Provide the [X, Y] coordinate of the cell's center where the given text is located.  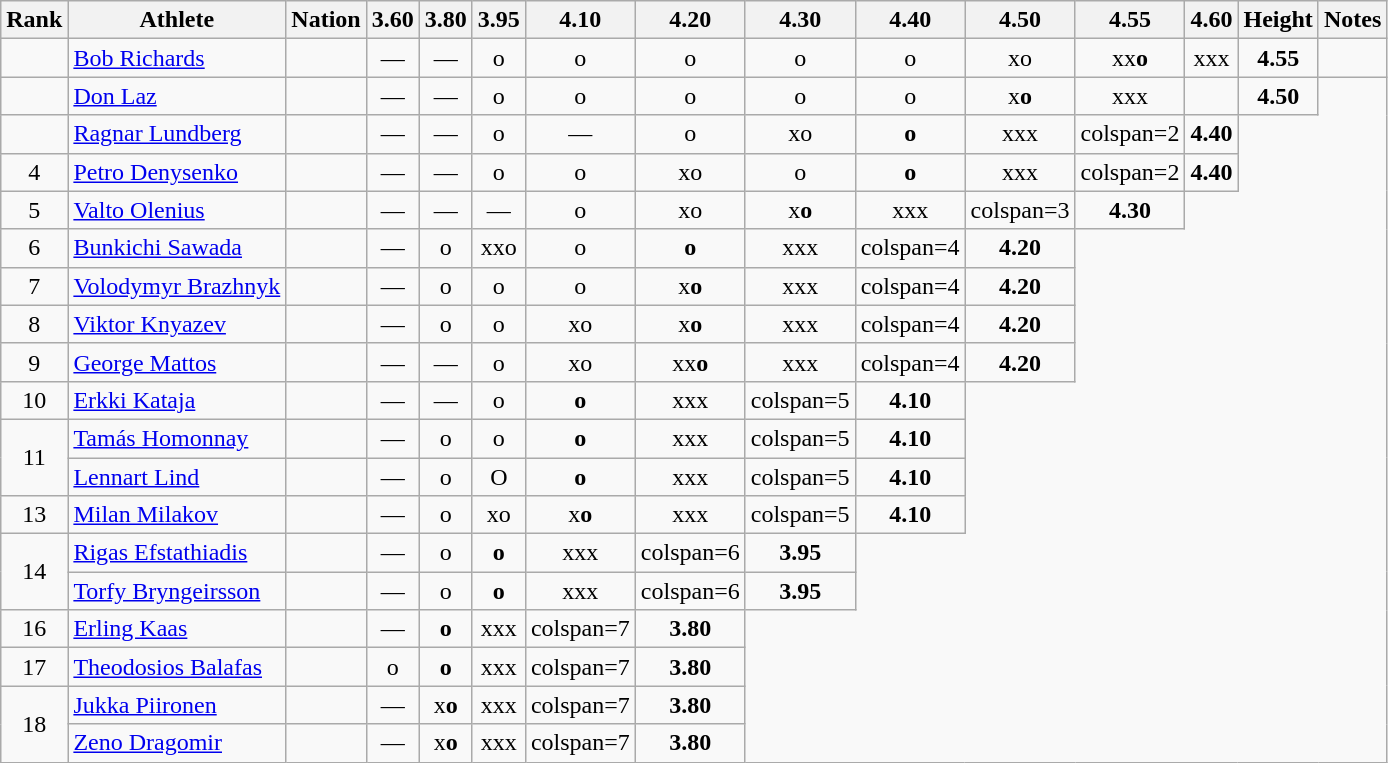
3.60 [392, 20]
Lennart Lind [177, 477]
Erkki Kataja [177, 400]
9 [34, 362]
4 [34, 172]
Viktor Knyazev [177, 324]
Don Laz [177, 96]
colspan=3 [1020, 210]
Height [1278, 20]
Bunkichi Sawada [177, 248]
4.60 [1212, 20]
11 [34, 457]
Rigas Efstathiadis [177, 553]
Tamás Homonnay [177, 438]
Torfy Bryngeirsson [177, 591]
Zeno Dragomir [177, 743]
Nation [326, 20]
18 [34, 724]
Petro Denysenko [177, 172]
Jukka Piironen [177, 705]
Erling Kaas [177, 629]
Notes [1352, 20]
6 [34, 248]
13 [34, 515]
Bob Richards [177, 58]
17 [34, 667]
5 [34, 210]
Athlete [177, 20]
Theodosios Balafas [177, 667]
George Mattos [177, 362]
14 [34, 572]
16 [34, 629]
Milan Milakov [177, 515]
10 [34, 400]
O [498, 477]
Valto Olenius [177, 210]
Volodymyr Brazhnyk [177, 286]
Ragnar Lundberg [177, 134]
Rank [34, 20]
7 [34, 286]
8 [34, 324]
